For the text-containing cell, return its midpoint in (x, y) coordinate format. 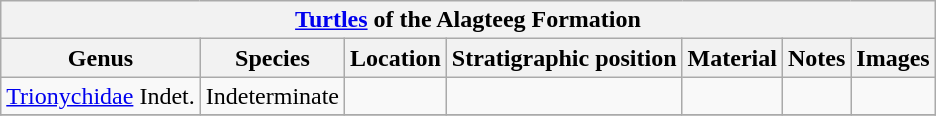
Material (732, 58)
Species (272, 58)
Location (396, 58)
Images (893, 58)
Genus (100, 58)
Trionychidae Indet. (100, 96)
Notes (816, 58)
Indeterminate (272, 96)
Turtles of the Alagteeg Formation (468, 20)
Stratigraphic position (564, 58)
